Locate the cell with the specified text and output its [X, Y] center coordinate. 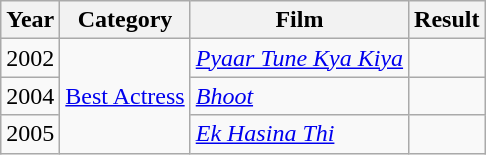
Pyaar Tune Kya Kiya [299, 58]
2005 [30, 134]
Year [30, 20]
Best Actress [125, 96]
2004 [30, 96]
Bhoot [299, 96]
2002 [30, 58]
Result [447, 20]
Film [299, 20]
Ek Hasina Thi [299, 134]
Category [125, 20]
